Identify which cell holds the provided text, then report its (x, y) central coordinate. 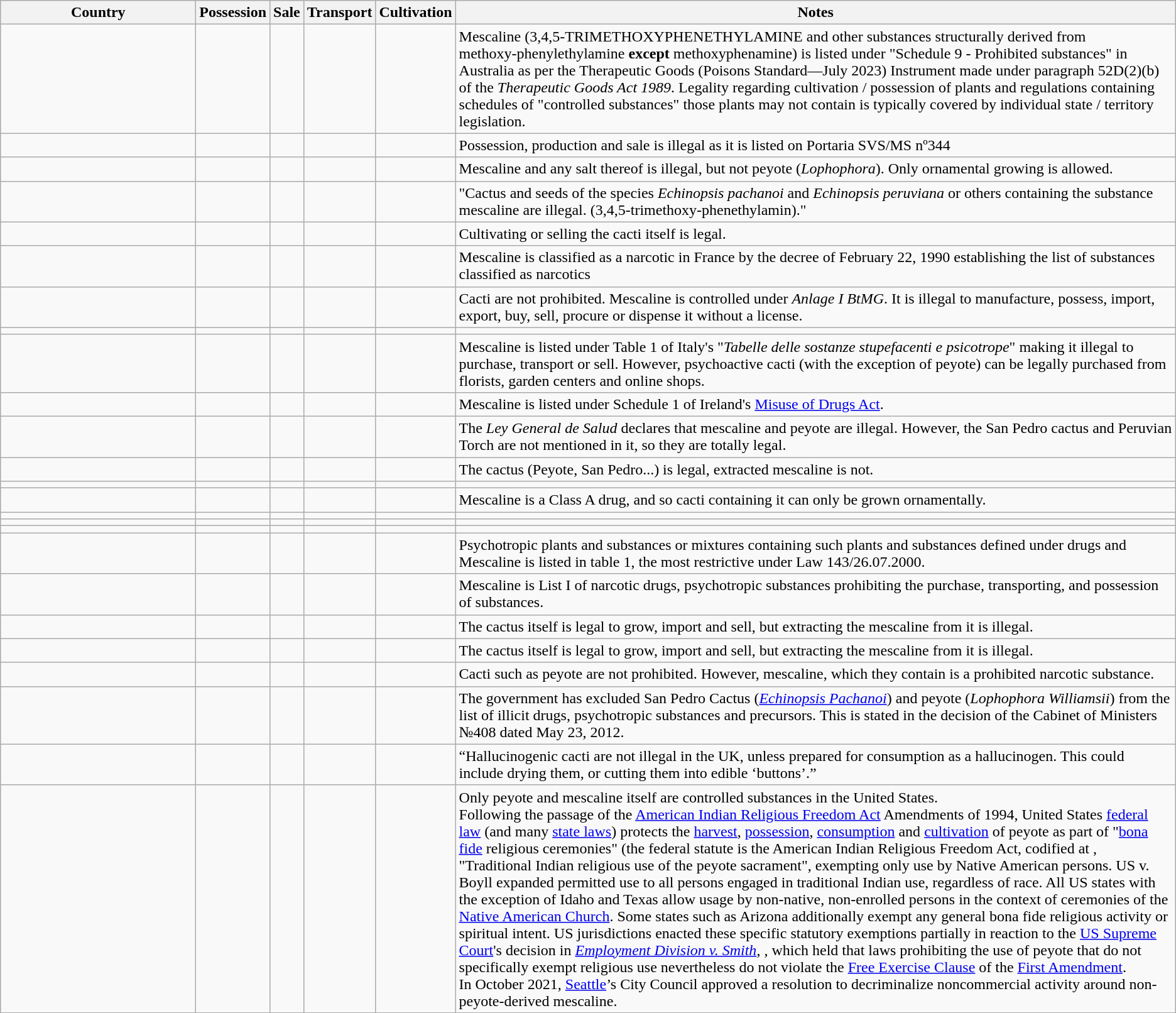
Possession (233, 13)
Notes (815, 13)
Transport (339, 13)
Sale (287, 13)
Cultivation (416, 13)
Mescaline and any salt thereof is illegal, but not peyote (Lophophora). Only ornamental growing is allowed. (815, 169)
The cactus (Peyote, San Pedro...) is legal, extracted mescaline is not. (815, 469)
Cultivating or selling the cacti itself is legal. (815, 234)
Mescaline is a Class A drug, and so cacti containing it can only be grown ornamentally. (815, 500)
Cacti such as peyote are not prohibited. However, mescaline, which they contain is a prohibited narcotic substance. (815, 674)
Mescaline is List I of narcotic drugs, psychotropic substances prohibiting the purchase, transporting, and possession of substances. (815, 594)
Mescaline is listed under Schedule 1 of Ireland's Misuse of Drugs Act. (815, 404)
Country (98, 13)
Possession, production and sale is illegal as it is listed on Portaria SVS/MS nº344 (815, 145)
Mescaline is classified as a narcotic in France by the decree of February 22, 1990 establishing the list of substances classified as narcotics (815, 266)
